Scan for the cell matching the given text and deliver its (X, Y) coordinate at center. 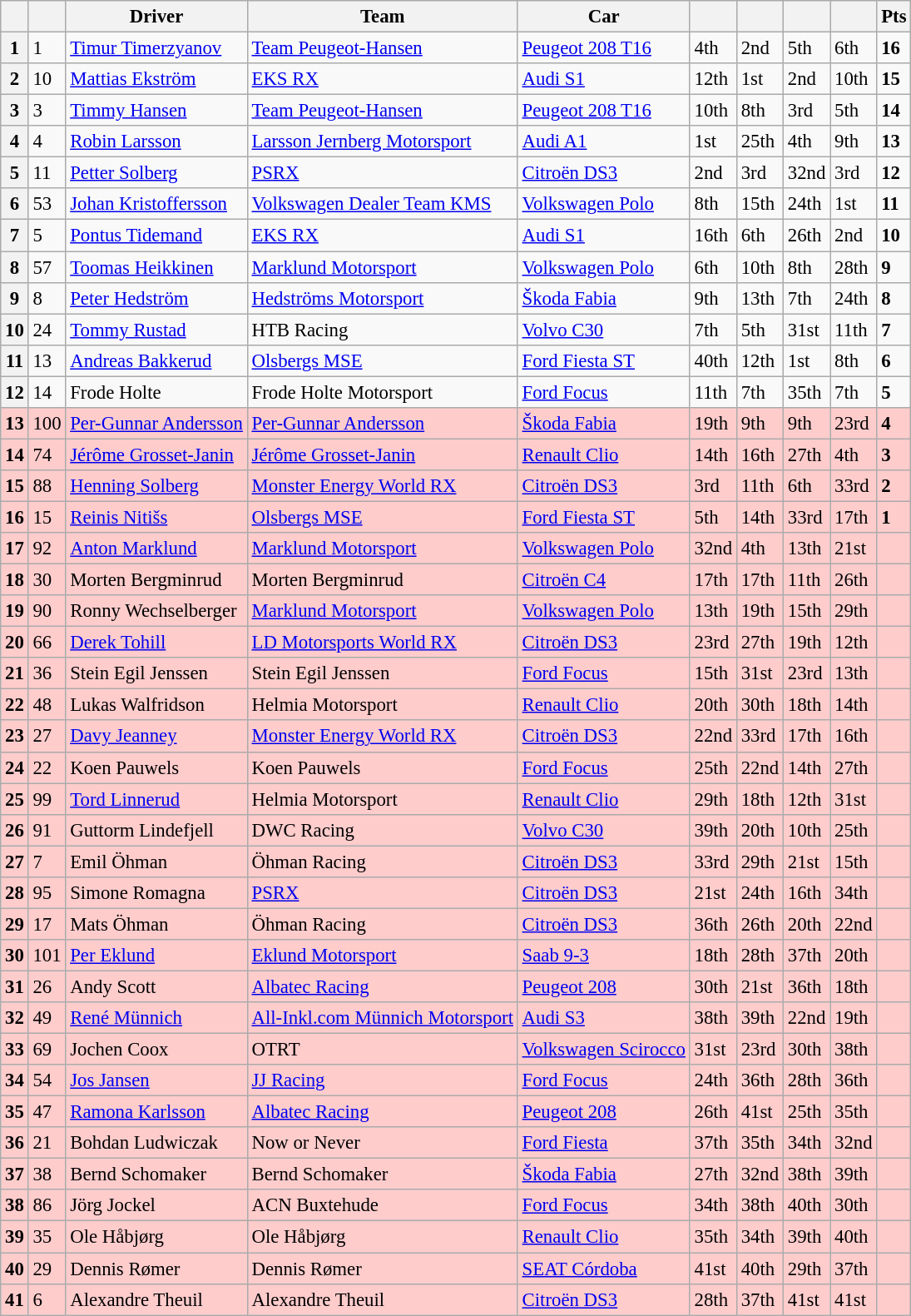
All-Inkl.com Münnich Motorsport (383, 1018)
Car (604, 17)
41 (15, 1299)
DWC Racing (383, 830)
Timmy Hansen (156, 111)
48 (47, 705)
37 (15, 1174)
Frode Holte (156, 392)
57 (47, 267)
Eklund Motorsport (383, 956)
Jochen Coox (156, 1050)
HTB Racing (383, 330)
74 (47, 454)
Ramona Karlsson (156, 1112)
Team (383, 17)
18 (15, 580)
Frode Holte Motorsport (383, 392)
33 (15, 1050)
39 (15, 1237)
25 (15, 799)
Davy Jeanney (156, 737)
90 (47, 611)
ACN Buxtehude (383, 1206)
92 (47, 549)
91 (47, 830)
Per Eklund (156, 956)
Audi A1 (604, 142)
Jos Jansen (156, 1080)
32 (15, 1018)
Simone Romagna (156, 893)
Peter Hedström (156, 298)
Ronny Wechselberger (156, 611)
Andy Scott (156, 986)
95 (47, 893)
Volkswagen Dealer Team KMS (383, 204)
Mats Öhman (156, 924)
101 (47, 956)
Anton Marklund (156, 549)
69 (47, 1050)
Toomas Heikkinen (156, 267)
Saab 9-3 (604, 956)
100 (47, 424)
Bohdan Ludwiczak (156, 1143)
Larsson Jernberg Motorsport (383, 142)
Citroën C4 (604, 580)
Emil Öhman (156, 862)
Lukas Walfridson (156, 705)
Timur Timerzyanov (156, 48)
28 (15, 893)
47 (47, 1112)
53 (47, 204)
Jörg Jockel (156, 1206)
49 (47, 1018)
23 (15, 737)
Driver (156, 17)
Andreas Bakkerud (156, 360)
JJ Racing (383, 1080)
Reinis Nitišs (156, 517)
19 (15, 611)
40 (15, 1269)
31 (15, 986)
OTRT (383, 1050)
Ford Fiesta (604, 1143)
20 (15, 643)
Mattias Ekström (156, 79)
René Münnich (156, 1018)
Guttorm Lindefjell (156, 830)
Volkswagen Scirocco (604, 1050)
Hedströms Motorsport (383, 298)
Robin Larsson (156, 142)
Pts (894, 17)
Petter Solberg (156, 173)
Johan Kristoffersson (156, 204)
86 (47, 1206)
LD Motorsports World RX (383, 643)
SEAT Córdoba (604, 1269)
Tommy Rustad (156, 330)
88 (47, 486)
Henning Solberg (156, 486)
Now or Never (383, 1143)
Pontus Tidemand (156, 236)
Tord Linnerud (156, 799)
54 (47, 1080)
99 (47, 799)
Audi S3 (604, 1018)
Derek Tohill (156, 643)
66 (47, 643)
34 (15, 1080)
